For the text-containing cell, return its midpoint in [x, y] coordinate format. 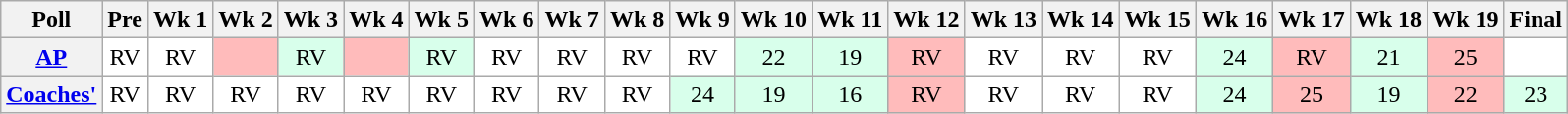
Wk 12 [926, 20]
Wk 17 [1312, 20]
Coaches' [51, 94]
Wk 2 [246, 20]
Wk 7 [572, 20]
AP [51, 57]
16 [851, 94]
Wk 8 [637, 20]
Wk 5 [441, 20]
Wk 18 [1388, 20]
Wk 19 [1466, 20]
Wk 14 [1081, 20]
Wk 3 [310, 20]
Wk 1 [180, 20]
Poll [51, 20]
23 [1536, 94]
Wk 10 [773, 20]
Wk 4 [376, 20]
Wk 16 [1234, 20]
Wk 13 [1003, 20]
Wk 9 [702, 20]
Pre [126, 20]
Final [1536, 20]
Wk 6 [507, 20]
Wk 15 [1157, 20]
21 [1388, 57]
Wk 11 [851, 20]
